Output the (x, y) coordinate of the center of the cell containing the given text.  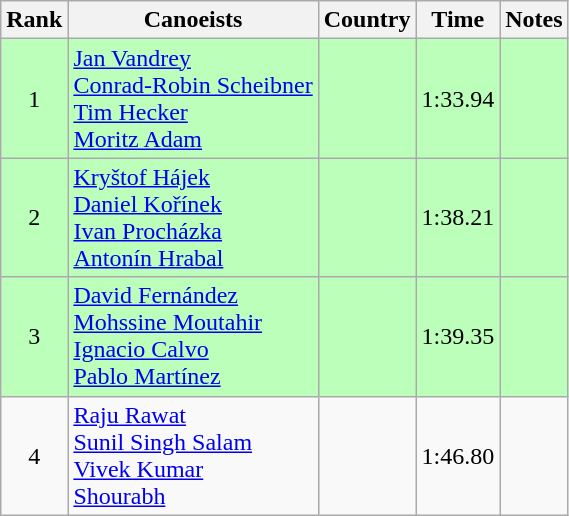
1:39.35 (458, 336)
Time (458, 20)
1 (34, 98)
Notes (534, 20)
Raju RawatSunil Singh SalamVivek KumarShourabh (193, 456)
Kryštof HájekDaniel KořínekIvan ProcházkaAntonín Hrabal (193, 218)
4 (34, 456)
Jan VandreyConrad-Robin ScheibnerTim HeckerMoritz Adam (193, 98)
2 (34, 218)
1:46.80 (458, 456)
David FernándezMohssine MoutahirIgnacio CalvoPablo Martínez (193, 336)
3 (34, 336)
Country (367, 20)
1:33.94 (458, 98)
Canoeists (193, 20)
Rank (34, 20)
1:38.21 (458, 218)
